Return the [X, Y] coordinate for the center point of the cell that contains the specified text.  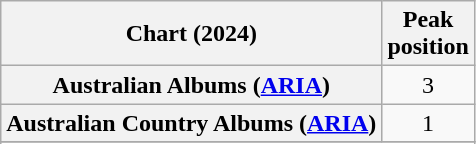
Peakposition [428, 34]
3 [428, 85]
1 [428, 123]
Australian Country Albums (ARIA) [192, 123]
Chart (2024) [192, 34]
Australian Albums (ARIA) [192, 85]
